Provide the (X, Y) coordinate of the cell's center where the given text is located.  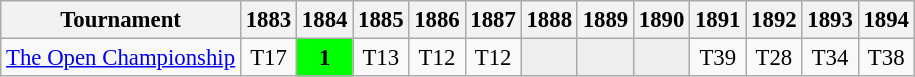
1892 (774, 20)
1891 (718, 20)
1888 (549, 20)
1889 (605, 20)
T17 (268, 58)
T28 (774, 58)
T13 (381, 58)
1890 (661, 20)
1887 (493, 20)
1893 (830, 20)
1885 (381, 20)
T39 (718, 58)
T34 (830, 58)
Tournament (121, 20)
1884 (325, 20)
1883 (268, 20)
1 (325, 58)
1886 (437, 20)
The Open Championship (121, 58)
T38 (886, 58)
1894 (886, 20)
